Extract the (x, y) coordinate from the center of the cell holding the provided text.  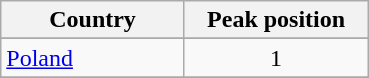
Country (93, 20)
Peak position (276, 20)
1 (276, 58)
Poland (93, 58)
